Provide the (X, Y) coordinate of the cell's center where the given text is located.  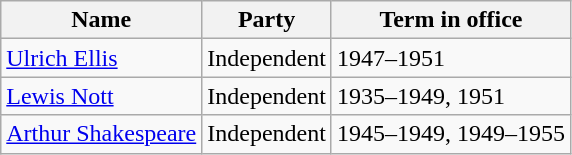
Name (102, 20)
Lewis Nott (102, 96)
1935–1949, 1951 (450, 96)
Party (267, 20)
Term in office (450, 20)
1947–1951 (450, 58)
1945–1949, 1949–1955 (450, 134)
Arthur Shakespeare (102, 134)
Ulrich Ellis (102, 58)
